From the cell containing the given text, extract its center point as [x, y] coordinate. 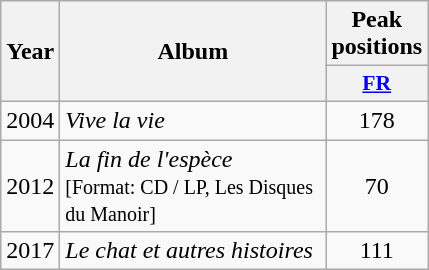
2017 [30, 251]
2004 [30, 120]
Year [30, 52]
Peak positions [377, 34]
La fin de l'espèce [Format: CD / LP, Les Disques du Manoir] [193, 186]
2012 [30, 186]
Vive la vie [193, 120]
FR [377, 84]
Le chat et autres histoires [193, 251]
178 [377, 120]
111 [377, 251]
70 [377, 186]
Album [193, 52]
